Return the [X, Y] coordinate for the center point of the cell that contains the specified text.  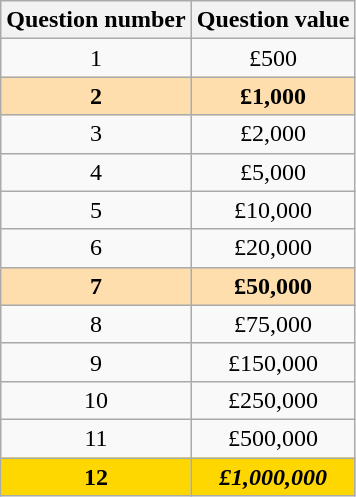
6 [96, 248]
9 [96, 362]
£1,000 [273, 96]
2 [96, 96]
10 [96, 400]
£500,000 [273, 438]
£5,000 [273, 172]
4 [96, 172]
£250,000 [273, 400]
3 [96, 134]
1 [96, 58]
£50,000 [273, 286]
7 [96, 286]
5 [96, 210]
£500 [273, 58]
£150,000 [273, 362]
£10,000 [273, 210]
Question number [96, 20]
Question value [273, 20]
£2,000 [273, 134]
12 [96, 477]
£20,000 [273, 248]
8 [96, 324]
11 [96, 438]
£1,000,000 [273, 477]
£75,000 [273, 324]
